Return (X, Y) of the center of cell containing provided text 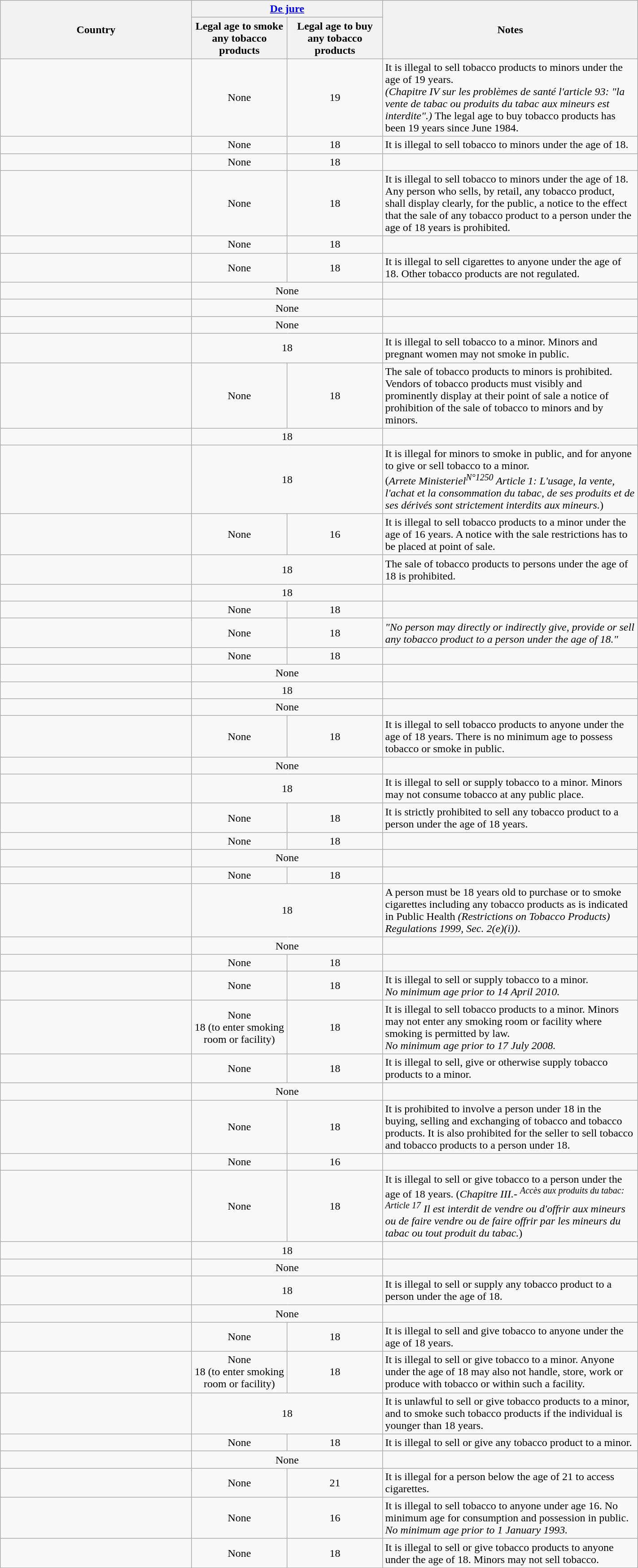
The sale of tobacco products to persons under the age of 18 is prohibited. (510, 570)
Notes (510, 30)
It is illegal to sell, give or otherwise supply tobacco products to a minor. (510, 1068)
19 (335, 98)
Legal age to smoke any tobacco products (240, 38)
It is illegal to sell and give tobacco to anyone under the age of 18 years. (510, 1337)
De jure (287, 9)
It is illegal to sell tobacco products to anyone under the age of 18 years. There is no minimum age to possess tobacco or smoke in public. (510, 736)
It is illegal to sell tobacco products to a minor under the age of 16 years. A notice with the sale restrictions has to be placed at point of sale. (510, 534)
It is illegal to sell cigarettes to anyone under the age of 18. Other tobacco products are not regulated. (510, 267)
It is illegal to sell or supply tobacco to a minor.No minimum age prior to 14 April 2010. (510, 986)
"No person may directly or indirectly give, provide or sell any tobacco product to a person under the age of 18." (510, 632)
It is unlawful to sell or give tobacco products to a minor, and to smoke such tobacco products if the individual is younger than 18 years. (510, 1413)
Legal age to buy any tobacco products (335, 38)
It is illegal to sell or give any tobacco product to a minor. (510, 1442)
It is illegal to sell tobacco to minors under the age of 18. (510, 145)
It is illegal to sell or give tobacco products to anyone under the age of 18. Minors may not sell tobacco. (510, 1553)
It is illegal to sell or supply tobacco to a minor. Minors may not consume tobacco at any public place. (510, 788)
It is strictly prohibited to sell any tobacco product to a person under the age of 18 years. (510, 818)
It is illegal to sell or supply any tobacco product to a person under the age of 18. (510, 1291)
It is illegal to sell tobacco to anyone under age 16. No minimum age for consumption and possession in public.No minimum age prior to 1 January 1993. (510, 1518)
21 (335, 1483)
It is illegal for a person below the age of 21 to access cigarettes. (510, 1483)
It is illegal to sell tobacco to a minor. Minors and pregnant women may not smoke in public. (510, 348)
Country (96, 30)
